Return [x, y] of the center of cell containing provided text 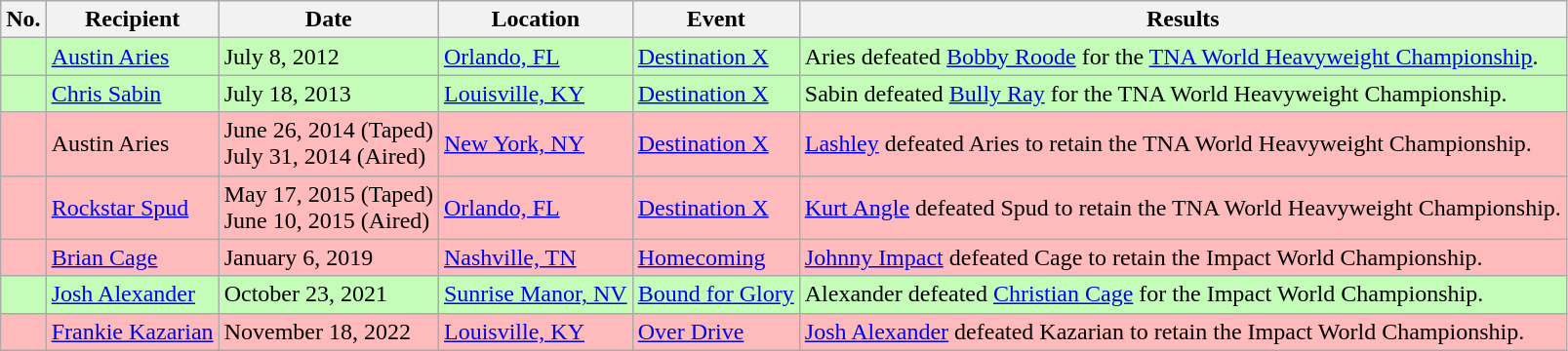
Johnny Impact defeated Cage to retain the Impact World Championship. [1183, 257]
Rockstar Spud [133, 207]
Aries defeated Bobby Roode for the TNA World Heavyweight Championship. [1183, 57]
No. [23, 19]
Nashville, TN [535, 257]
New York, NY [535, 144]
Event [716, 19]
Josh Alexander [133, 294]
October 23, 2021 [328, 294]
Josh Alexander defeated Kazarian to retain the Impact World Championship. [1183, 331]
Alexander defeated Christian Cage for the Impact World Championship. [1183, 294]
Kurt Angle defeated Spud to retain the TNA World Heavyweight Championship. [1183, 207]
Brian Cage [133, 257]
Lashley defeated Aries to retain the TNA World Heavyweight Championship. [1183, 144]
July 8, 2012 [328, 57]
Over Drive [716, 331]
Date [328, 19]
June 26, 2014 (Taped)July 31, 2014 (Aired) [328, 144]
Results [1183, 19]
Sabin defeated Bully Ray for the TNA World Heavyweight Championship. [1183, 94]
Homecoming [716, 257]
Location [535, 19]
Recipient [133, 19]
May 17, 2015 (Taped)June 10, 2015 (Aired) [328, 207]
November 18, 2022 [328, 331]
Frankie Kazarian [133, 331]
Sunrise Manor, NV [535, 294]
Chris Sabin [133, 94]
July 18, 2013 [328, 94]
Bound for Glory [716, 294]
January 6, 2019 [328, 257]
